Extract the (X, Y) coordinate from the center of the cell holding the provided text.  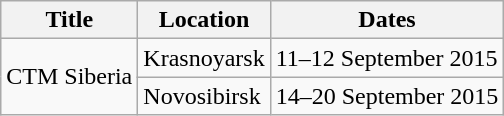
Novosibirsk (204, 96)
Title (70, 20)
14–20 September 2015 (387, 96)
Dates (387, 20)
11–12 September 2015 (387, 58)
Location (204, 20)
CTM Siberia (70, 77)
Krasnoyarsk (204, 58)
